Extract the [X, Y] coordinate from the center of the cell holding the provided text.  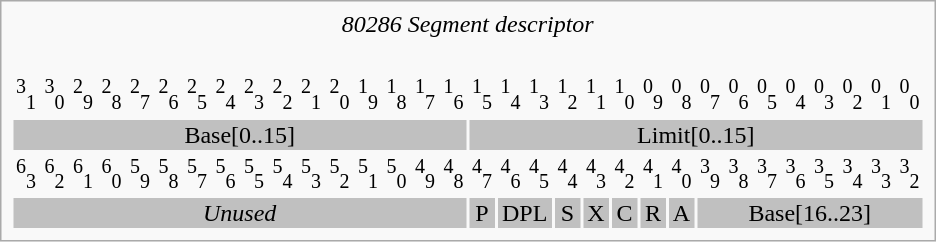
33 [881, 174]
10 [625, 96]
15 [482, 96]
46 [511, 174]
45 [539, 174]
32 [910, 174]
25 [197, 96]
56 [226, 174]
01 [881, 96]
28 [112, 96]
59 [140, 174]
18 [397, 96]
42 [625, 174]
23 [254, 96]
11 [596, 96]
Unused [240, 213]
08 [682, 96]
26 [169, 96]
19 [368, 96]
41 [653, 174]
04 [796, 96]
07 [710, 96]
R [653, 213]
02 [853, 96]
40 [682, 174]
X [596, 213]
31 [26, 96]
03 [824, 96]
37 [767, 174]
34 [853, 174]
60 [112, 174]
27 [140, 96]
C [625, 213]
13 [539, 96]
52 [340, 174]
49 [425, 174]
21 [311, 96]
38 [739, 174]
62 [55, 174]
57 [197, 174]
22 [283, 96]
09 [653, 96]
Limit[0..15] [696, 135]
S [568, 213]
12 [568, 96]
48 [454, 174]
80286 Segment descriptor [468, 24]
Base[0..15] [240, 135]
58 [169, 174]
06 [739, 96]
24 [226, 96]
50 [397, 174]
P [482, 213]
30 [55, 96]
43 [596, 174]
00 [910, 96]
DPL [525, 213]
55 [254, 174]
14 [511, 96]
44 [568, 174]
05 [767, 96]
36 [796, 174]
39 [710, 174]
51 [368, 174]
54 [283, 174]
29 [83, 96]
Base[16..23] [810, 213]
17 [425, 96]
63 [26, 174]
A [682, 213]
16 [454, 96]
35 [824, 174]
61 [83, 174]
20 [340, 96]
47 [482, 174]
53 [311, 174]
